Find where the given text appears and provide that cell's center as [x, y] coordinate. 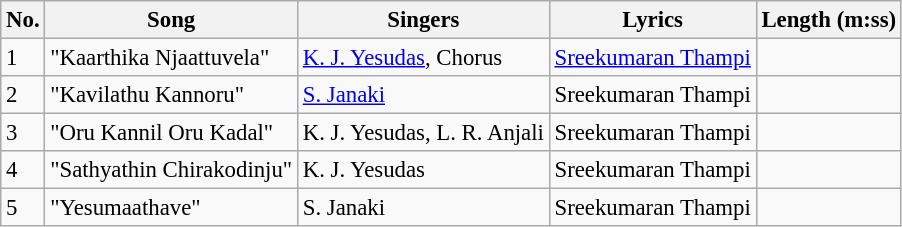
"Kavilathu Kannoru" [172, 95]
Singers [423, 20]
Lyrics [652, 20]
"Sathyathin Chirakodinju" [172, 170]
"Yesumaathave" [172, 208]
"Oru Kannil Oru Kadal" [172, 133]
K. J. Yesudas [423, 170]
No. [23, 20]
2 [23, 95]
Length (m:ss) [828, 20]
1 [23, 58]
K. J. Yesudas, L. R. Anjali [423, 133]
"Kaarthika Njaattuvela" [172, 58]
4 [23, 170]
3 [23, 133]
5 [23, 208]
K. J. Yesudas, Chorus [423, 58]
Song [172, 20]
